Output the [X, Y] coordinate of the center of the cell containing the given text.  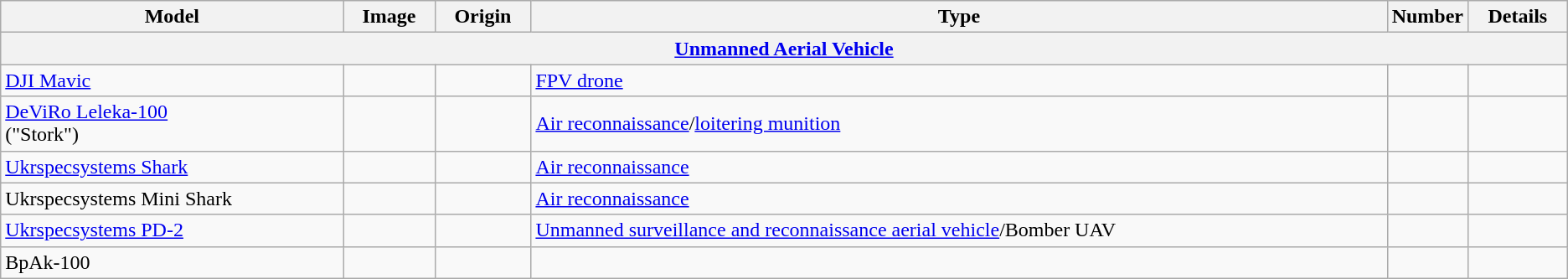
Ukrspecsystems Shark [173, 167]
Type [959, 17]
Unmanned surveillance and reconnaissance aerial vehicle/Bomber UAV [959, 230]
Origin [482, 17]
DeViRo Leleka-100("Stork") [173, 124]
Details [1518, 17]
BpAk-100 [173, 262]
FPV drone [959, 80]
Image [389, 17]
DJI Mavic [173, 80]
Ukrspecsystems Mini Shark [173, 199]
Number [1427, 17]
Unmanned Aerial Vehicle [784, 49]
Model [173, 17]
Air reconnaissance/loitering munition [959, 124]
Ukrspecsystems PD-2 [173, 230]
